Find where the given text appears and provide that cell's center as (x, y) coordinate. 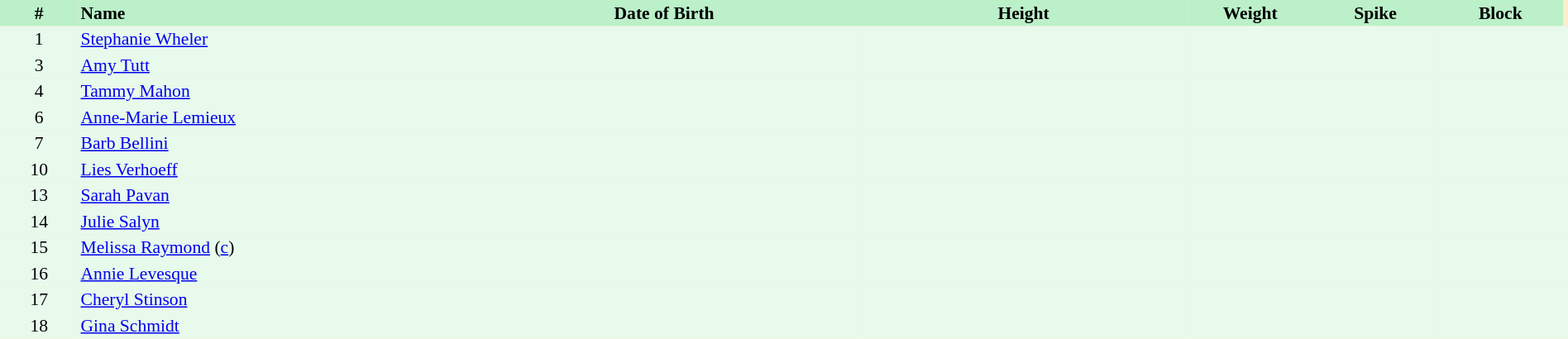
Block (1500, 13)
Sarah Pavan (273, 195)
4 (39, 91)
18 (39, 326)
Anne-Marie Lemieux (273, 117)
Date of Birth (664, 13)
Julie Salyn (273, 222)
Stephanie Wheler (273, 40)
15 (39, 248)
7 (39, 144)
Lies Verhoeff (273, 169)
Annie Levesque (273, 274)
Melissa Raymond (c) (273, 248)
Amy Tutt (273, 65)
17 (39, 299)
16 (39, 274)
14 (39, 222)
Gina Schmidt (273, 326)
Name (273, 13)
10 (39, 169)
Spike (1374, 13)
Cheryl Stinson (273, 299)
1 (39, 40)
3 (39, 65)
6 (39, 117)
Height (1024, 13)
# (39, 13)
Tammy Mahon (273, 91)
Weight (1250, 13)
13 (39, 195)
Barb Bellini (273, 144)
